For the text-containing cell, return its midpoint in [x, y] coordinate format. 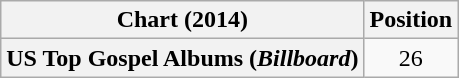
Position [411, 20]
26 [411, 58]
Chart (2014) [182, 20]
US Top Gospel Albums (Billboard) [182, 58]
